Scan for the cell matching the given text and deliver its (X, Y) coordinate at center. 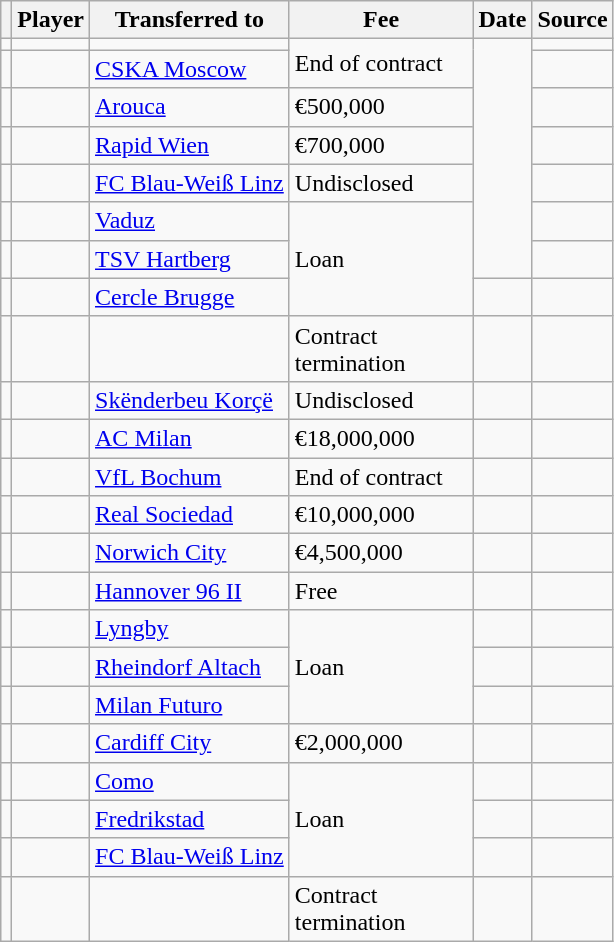
Cardiff City (190, 743)
VfL Bochum (190, 477)
Vaduz (190, 221)
Real Sociedad (190, 515)
Fee (381, 20)
Hannover 96 II (190, 591)
Milan Futuro (190, 705)
Fredrikstad (190, 819)
Date (502, 20)
Rapid Wien (190, 145)
Norwich City (190, 553)
€4,500,000 (381, 553)
Lyngby (190, 629)
Source (572, 20)
€2,000,000 (381, 743)
Rheindorf Altach (190, 667)
€10,000,000 (381, 515)
AC Milan (190, 438)
Skënderbeu Korçë (190, 400)
Arouca (190, 107)
Cercle Brugge (190, 297)
Transferred to (190, 20)
Player (51, 20)
€500,000 (381, 107)
€700,000 (381, 145)
Free (381, 591)
TSV Hartberg (190, 259)
€18,000,000 (381, 438)
CSKA Moscow (190, 69)
Como (190, 781)
